For the text-containing cell, return its midpoint in [x, y] coordinate format. 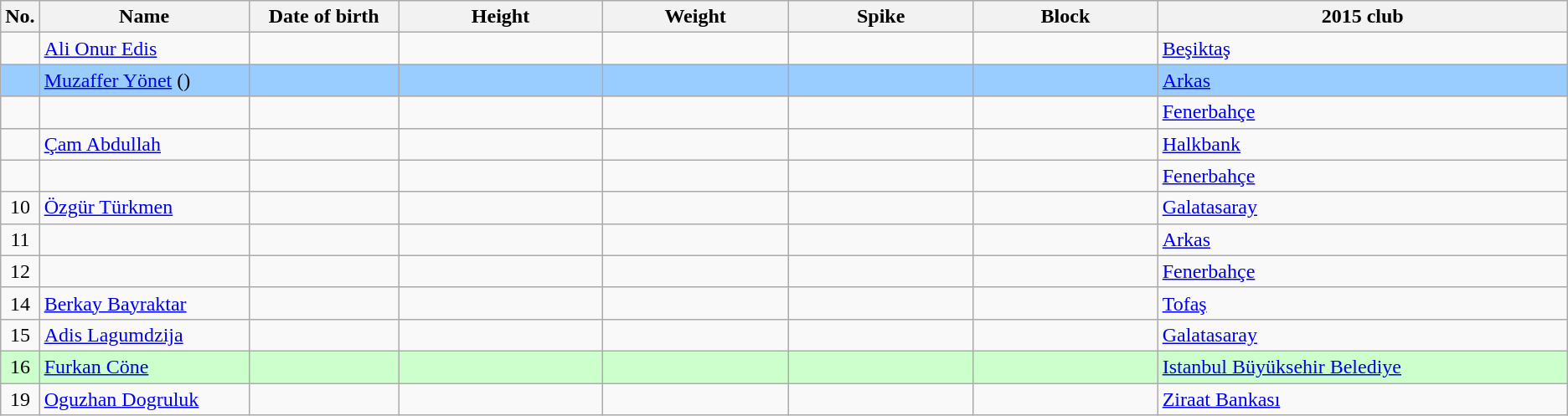
Height [500, 17]
Muzaffer Yönet () [144, 80]
Oguzhan Dogruluk [144, 399]
15 [20, 335]
Date of birth [323, 17]
No. [20, 17]
14 [20, 303]
Berkay Bayraktar [144, 303]
12 [20, 271]
11 [20, 239]
Çam Abdullah [144, 144]
Ali Onur Edis [144, 49]
Furkan Cöne [144, 367]
2015 club [1362, 17]
Name [144, 17]
Spike [881, 17]
Özgür Türkmen [144, 208]
Halkbank [1362, 144]
16 [20, 367]
Block [1065, 17]
10 [20, 208]
Weight [695, 17]
Beşiktaş [1362, 49]
19 [20, 399]
Istanbul Büyüksehir Belediye [1362, 367]
Adis Lagumdzija [144, 335]
Ziraat Bankası [1362, 399]
Tofaş [1362, 303]
